Find where the given text appears and provide that cell's center as [x, y] coordinate. 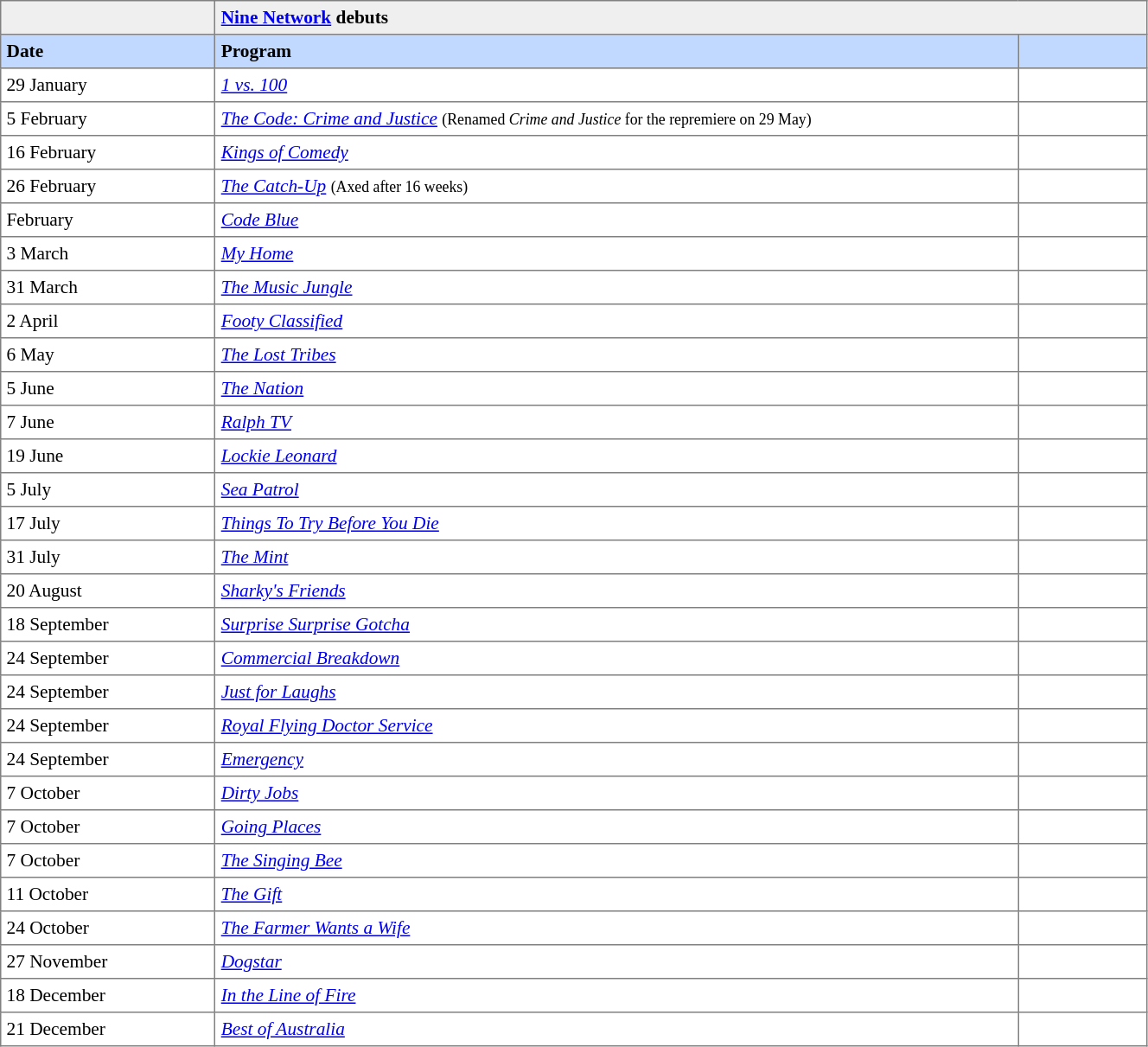
Program [617, 52]
31 March [108, 287]
2 April [108, 322]
The Music Jungle [617, 287]
20 August [108, 591]
Emergency [617, 759]
17 July [108, 524]
Commercial Breakdown [617, 659]
21 December [108, 1029]
The Lost Tribes [617, 354]
Dogstar [617, 961]
Royal Flying Doctor Service [617, 726]
3 March [108, 254]
Sea Patrol [617, 489]
27 November [108, 961]
5 July [108, 489]
18 December [108, 996]
Dirty Jobs [617, 794]
11 October [108, 894]
Nine Network debuts [681, 17]
The Gift [617, 894]
Code Blue [617, 220]
The Farmer Wants a Wife [617, 929]
The Code: Crime and Justice (Renamed Crime and Justice for the repremiere on 29 May) [617, 119]
19 June [108, 456]
5 February [108, 119]
Ralph TV [617, 422]
February [108, 220]
Things To Try Before You Die [617, 524]
6 May [108, 354]
Best of Australia [617, 1029]
The Mint [617, 557]
Kings of Comedy [617, 152]
My Home [617, 254]
The Nation [617, 389]
Sharky's Friends [617, 591]
18 September [108, 624]
Date [108, 52]
29 January [108, 85]
1 vs. 100 [617, 85]
Footy Classified [617, 322]
16 February [108, 152]
Just for Laughs [617, 692]
Going Places [617, 827]
Surprise Surprise Gotcha [617, 624]
5 June [108, 389]
26 February [108, 187]
7 June [108, 422]
The Singing Bee [617, 861]
Lockie Leonard [617, 456]
In the Line of Fire [617, 996]
31 July [108, 557]
24 October [108, 929]
The Catch-Up (Axed after 16 weeks) [617, 187]
